Capture the cell that displays the provided text and extract its [X, Y] central coordinate. 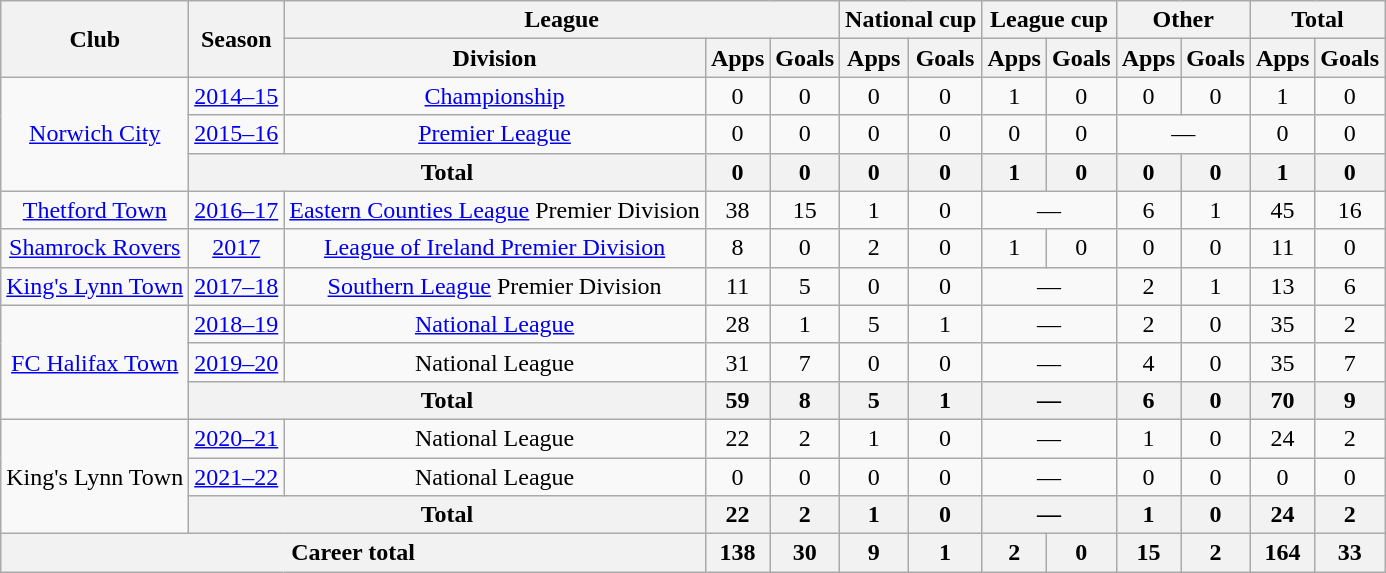
Premier League [495, 134]
33 [1350, 553]
2018–19 [236, 324]
League cup [1049, 20]
2019–20 [236, 362]
2017 [236, 248]
Eastern Counties League Premier Division [495, 210]
38 [737, 210]
59 [737, 400]
Thetford Town [95, 210]
138 [737, 553]
Norwich City [95, 134]
2017–18 [236, 286]
164 [1282, 553]
Career total [354, 553]
Season [236, 39]
2021–22 [236, 477]
National cup [911, 20]
FC Halifax Town [95, 362]
Southern League Premier Division [495, 286]
28 [737, 324]
League of Ireland Premier Division [495, 248]
Club [95, 39]
League [562, 20]
31 [737, 362]
Shamrock Rovers [95, 248]
13 [1282, 286]
30 [805, 553]
2016–17 [236, 210]
2015–16 [236, 134]
45 [1282, 210]
Division [495, 58]
Other [1183, 20]
Championship [495, 96]
4 [1148, 362]
70 [1282, 400]
2014–15 [236, 96]
2020–21 [236, 438]
16 [1350, 210]
